For the text-containing cell, return its midpoint in [X, Y] coordinate format. 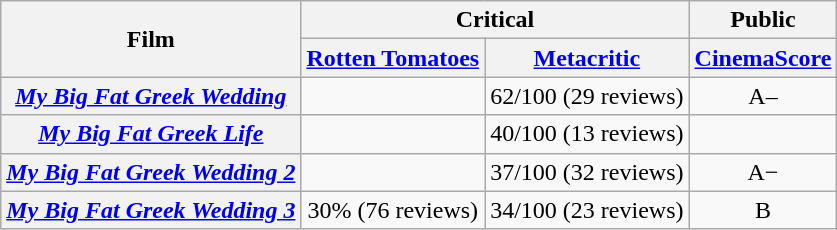
Rotten Tomatoes [393, 58]
37/100 (32 reviews) [587, 172]
A– [763, 96]
Metacritic [587, 58]
CinemaScore [763, 58]
62/100 (29 reviews) [587, 96]
A− [763, 172]
30% (76 reviews) [393, 210]
34/100 (23 reviews) [587, 210]
Critical [495, 20]
B [763, 210]
My Big Fat Greek Wedding 2 [151, 172]
40/100 (13 reviews) [587, 134]
Film [151, 39]
My Big Fat Greek Wedding 3 [151, 210]
My Big Fat Greek Life [151, 134]
Public [763, 20]
My Big Fat Greek Wedding [151, 96]
